Find where the given text appears and provide that cell's center as [x, y] coordinate. 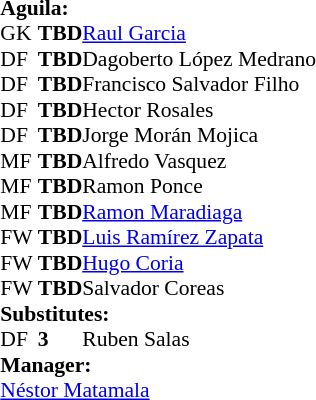
Ruben Salas [199, 339]
Dagoberto López Medrano [199, 59]
3 [60, 339]
Alfredo Vasquez [199, 161]
Hector Rosales [199, 110]
GK [19, 33]
Substitutes: [158, 314]
Hugo Coria [199, 263]
Raul Garcia [199, 33]
Francisco Salvador Filho [199, 85]
Jorge Morán Mojica [199, 135]
Luis Ramírez Zapata [199, 237]
Manager: [158, 365]
Ramon Ponce [199, 187]
Ramon Maradiaga [199, 212]
Salvador Coreas [199, 289]
